Provide the (x, y) coordinate of the cell's center where the given text is located.  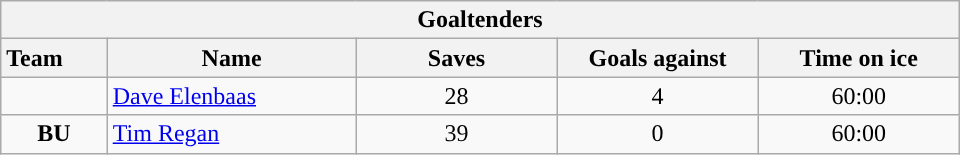
28 (456, 96)
Dave Elenbaas (232, 96)
Team (54, 58)
4 (658, 96)
39 (456, 134)
BU (54, 134)
0 (658, 134)
Goaltenders (480, 20)
Time on ice (858, 58)
Goals against (658, 58)
Name (232, 58)
Tim Regan (232, 134)
Saves (456, 58)
